Return (x, y) of the center of cell containing provided text 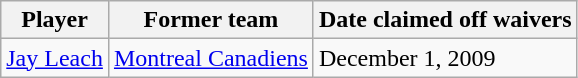
Former team (210, 20)
Date claimed off waivers (445, 20)
Player (55, 20)
Montreal Canadiens (210, 58)
Jay Leach (55, 58)
December 1, 2009 (445, 58)
